Determine the [X, Y] coordinate at the center of the cell enclosing the given text.  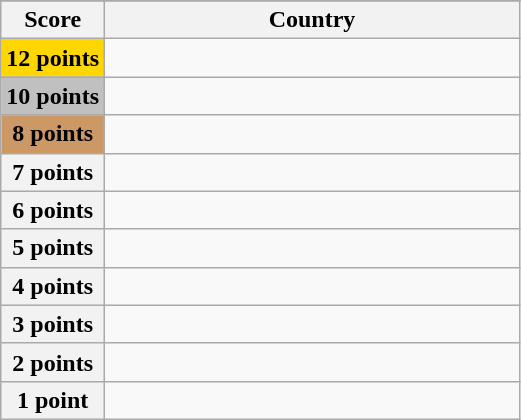
8 points [53, 134]
Country [312, 20]
3 points [53, 324]
Score [53, 20]
10 points [53, 96]
5 points [53, 248]
1 point [53, 400]
12 points [53, 58]
2 points [53, 362]
4 points [53, 286]
7 points [53, 172]
6 points [53, 210]
